Return the (x, y) coordinate for the center point of the cell that contains the specified text.  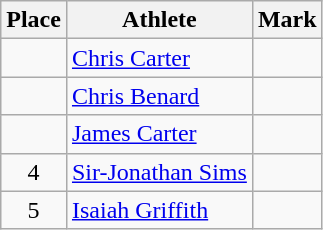
Chris Benard (159, 96)
Sir-Jonathan Sims (159, 172)
Isaiah Griffith (159, 210)
Mark (287, 20)
4 (34, 172)
Athlete (159, 20)
Place (34, 20)
5 (34, 210)
James Carter (159, 134)
Chris Carter (159, 58)
